Pinpoint the cell where the given text exists, returning its (X, Y) midpoint coordinate. 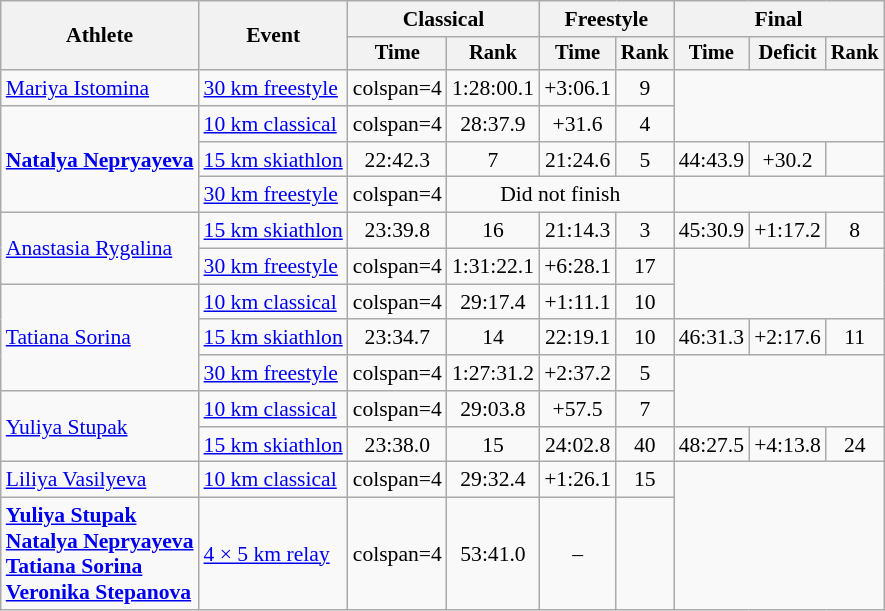
Mariya Istomina (100, 88)
+30.2 (788, 160)
Athlete (100, 36)
+3:06.1 (578, 88)
16 (493, 231)
Liliya Vasilyeva (100, 480)
8 (855, 231)
44:43.9 (712, 160)
1:31:22.1 (493, 267)
Classical (444, 19)
40 (645, 445)
Yuliya Stupak (100, 426)
+57.5 (578, 409)
45:30.9 (712, 231)
21:14.3 (578, 231)
+31.6 (578, 124)
Yuliya StupakNatalya NepryayevaTatiana SorinaVeronika Stepanova (100, 554)
Deficit (788, 54)
24 (855, 445)
+6:28.1 (578, 267)
Freestyle (606, 19)
23:39.8 (398, 231)
Event (274, 36)
29:17.4 (493, 302)
Final (779, 19)
23:38.0 (398, 445)
+1:11.1 (578, 302)
22:19.1 (578, 338)
1:27:31.2 (493, 373)
+2:37.2 (578, 373)
Anastasia Rygalina (100, 248)
9 (645, 88)
14 (493, 338)
+2:17.6 (788, 338)
53:41.0 (493, 554)
+1:17.2 (788, 231)
Natalya Nepryayeva (100, 160)
29:32.4 (493, 480)
3 (645, 231)
4 (645, 124)
– (578, 554)
23:34.7 (398, 338)
29:03.8 (493, 409)
48:27.5 (712, 445)
11 (855, 338)
46:31.3 (712, 338)
1:28:00.1 (493, 88)
21:24.6 (578, 160)
22:42.3 (398, 160)
17 (645, 267)
4 × 5 km relay (274, 554)
Did not finish (560, 195)
+1:26.1 (578, 480)
Tatiana Sorina (100, 338)
28:37.9 (493, 124)
+4:13.8 (788, 445)
24:02.8 (578, 445)
